Scan for the cell matching the given text and deliver its (x, y) coordinate at center. 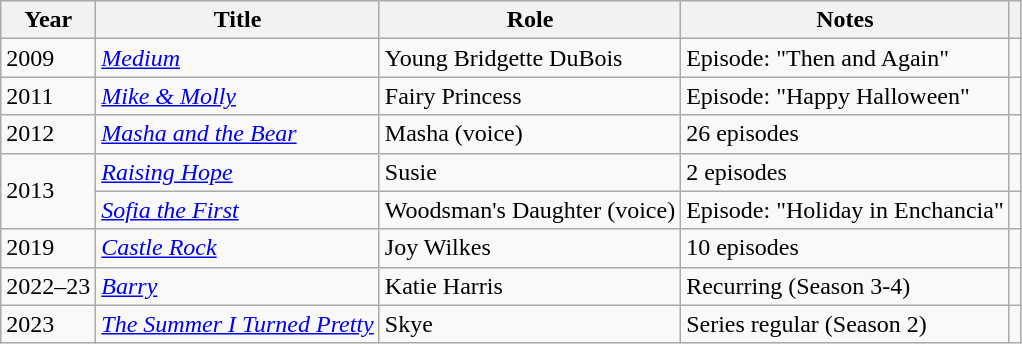
Notes (846, 20)
26 episodes (846, 134)
Masha and the Bear (238, 134)
Title (238, 20)
Raising Hope (238, 172)
2013 (48, 191)
Mike & Molly (238, 96)
Episode: "Then and Again" (846, 58)
Susie (530, 172)
Medium (238, 58)
Year (48, 20)
Sofia the First (238, 210)
Masha (voice) (530, 134)
Woodsman's Daughter (voice) (530, 210)
The Summer I Turned Pretty (238, 324)
2023 (48, 324)
2 episodes (846, 172)
2011 (48, 96)
Skye (530, 324)
Castle Rock (238, 248)
Joy Wilkes (530, 248)
2022–23 (48, 286)
Young Bridgette DuBois (530, 58)
Episode: "Holiday in Enchancia" (846, 210)
Barry (238, 286)
10 episodes (846, 248)
Series regular (Season 2) (846, 324)
Fairy Princess (530, 96)
2009 (48, 58)
2012 (48, 134)
2019 (48, 248)
Role (530, 20)
Recurring (Season 3-4) (846, 286)
Episode: "Happy Halloween" (846, 96)
Katie Harris (530, 286)
